Determine the [x, y] coordinate at the center of the cell enclosing the given text.  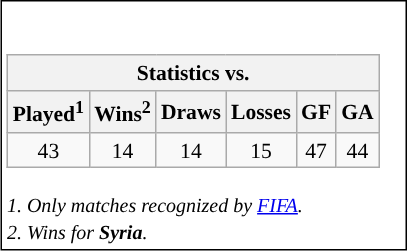
Statistics vs. [194, 73]
GF [316, 112]
GA [358, 112]
Wins2 [122, 112]
Statistics vs. Played1 Wins2 Draws Losses GF GA 43 14 14 15 47 44 1. Only matches recognized by FIFA. 2. Wins for Syria. [204, 124]
Draws [191, 112]
Played1 [48, 112]
15 [261, 150]
Losses [261, 112]
43 [48, 150]
47 [316, 150]
44 [358, 150]
